Capture the cell that displays the provided text and extract its (x, y) central coordinate. 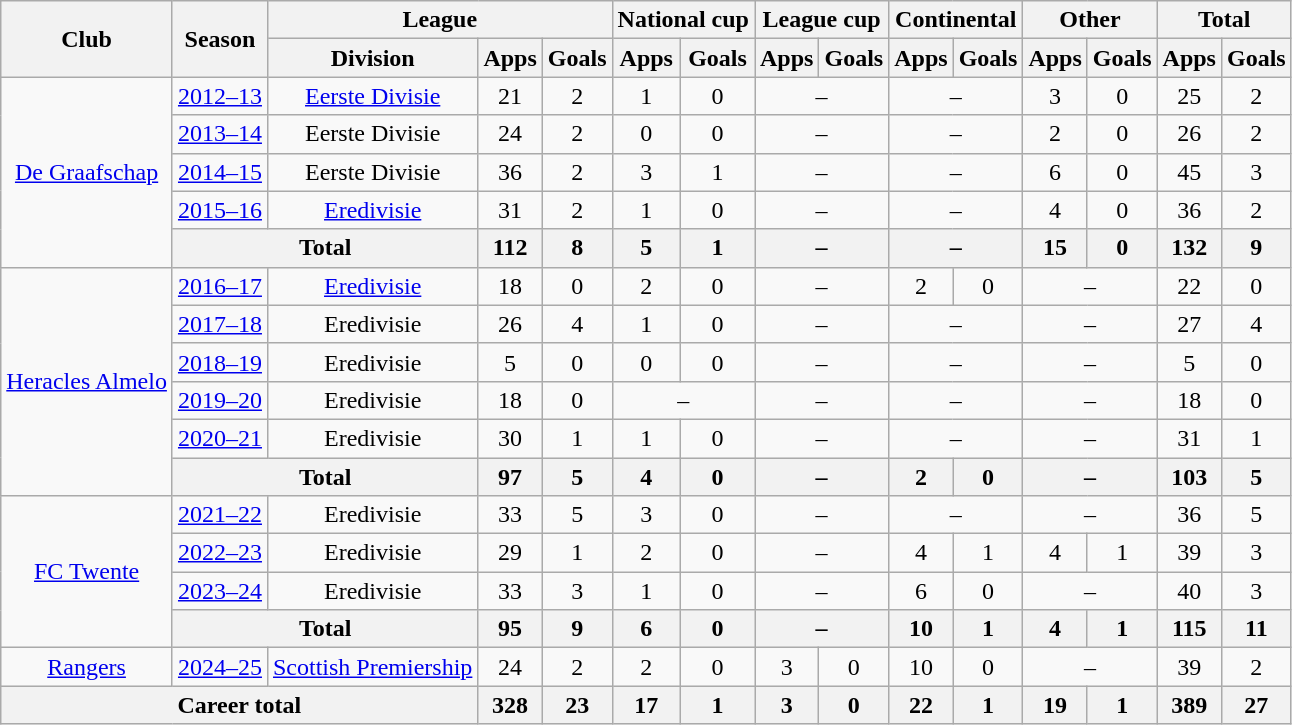
2018–19 (220, 362)
40 (1189, 591)
League cup (821, 20)
Division (372, 58)
Continental (956, 20)
45 (1189, 172)
112 (510, 248)
Career total (240, 705)
2016–17 (220, 286)
328 (510, 705)
Scottish Premiership (372, 667)
2013–14 (220, 134)
2012–13 (220, 96)
League (440, 20)
23 (577, 705)
30 (510, 438)
De Graafschap (87, 172)
Season (220, 39)
Club (87, 39)
15 (1055, 248)
11 (1256, 629)
132 (1189, 248)
2022–23 (220, 553)
2023–24 (220, 591)
29 (510, 553)
2014–15 (220, 172)
389 (1189, 705)
17 (646, 705)
21 (510, 96)
Other (1090, 20)
2019–20 (220, 400)
2021–22 (220, 515)
115 (1189, 629)
2020–21 (220, 438)
95 (510, 629)
National cup (683, 20)
8 (577, 248)
2024–25 (220, 667)
97 (510, 477)
2015–16 (220, 210)
2017–18 (220, 324)
Rangers (87, 667)
103 (1189, 477)
19 (1055, 705)
Heracles Almelo (87, 381)
FC Twente (87, 572)
25 (1189, 96)
